Locate the cell with the specified text and output its (X, Y) center coordinate. 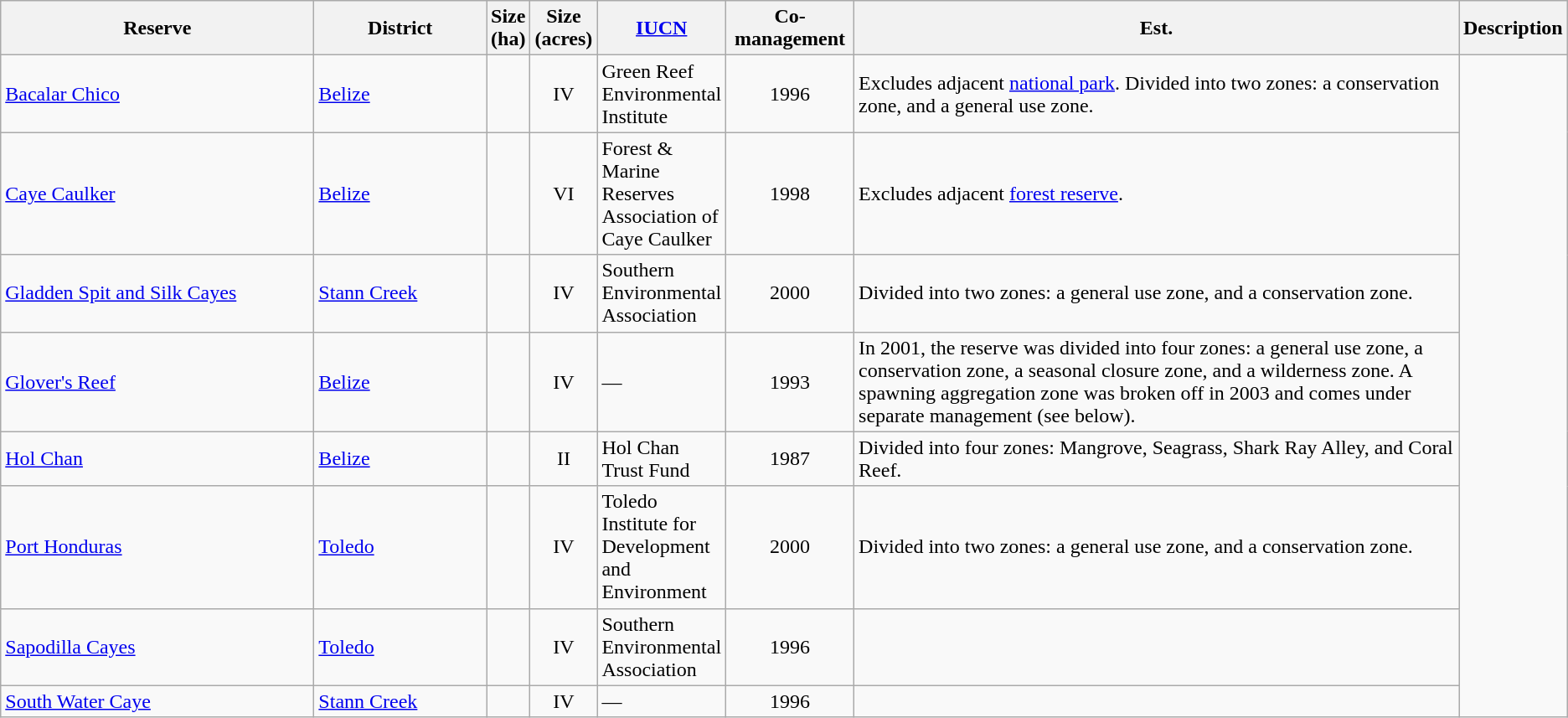
South Water Caye (157, 701)
Size(ha) (508, 28)
Glover's Reef (157, 382)
Gladden Spit and Silk Cayes (157, 293)
1998 (791, 194)
Caye Caulker (157, 194)
Port Honduras (157, 547)
1987 (791, 459)
Est. (1157, 28)
Reserve (157, 28)
Excludes adjacent forest reserve. (1157, 194)
Green Reef Environmental Institute (662, 94)
Forest & Marine Reserves Association of Caye Caulker (662, 194)
1993 (791, 382)
District (400, 28)
Size(acres) (564, 28)
Hol Chan Trust Fund (662, 459)
VI (564, 194)
Toledo Institute for Development and Environment (662, 547)
Co-management (791, 28)
Description (1514, 28)
II (564, 459)
IUCN (662, 28)
Bacalar Chico (157, 94)
Divided into four zones: Mangrove, Seagrass, Shark Ray Alley, and Coral Reef. (1157, 459)
Sapodilla Cayes (157, 647)
Excludes adjacent national park. Divided into two zones: a conservation zone, and a general use zone. (1157, 94)
Hol Chan (157, 459)
